Extract the (X, Y) coordinate from the center of the cell holding the provided text.  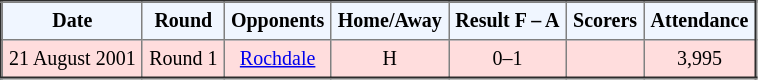
Attendance (700, 21)
H (390, 59)
Opponents (278, 21)
Home/Away (390, 21)
21 August 2001 (72, 59)
Round (183, 21)
Result F – A (508, 21)
Scorers (605, 21)
0–1 (508, 59)
Rochdale (278, 59)
Round 1 (183, 59)
3,995 (700, 59)
Date (72, 21)
